Search for the cell housing the specified text and yield its (X, Y) center coordinate. 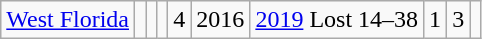
3 (458, 20)
West Florida (68, 20)
2016 (220, 20)
1 (436, 20)
2019 Lost 14–38 (337, 20)
4 (180, 20)
